Pinpoint the cell where the given text exists, returning its (x, y) midpoint coordinate. 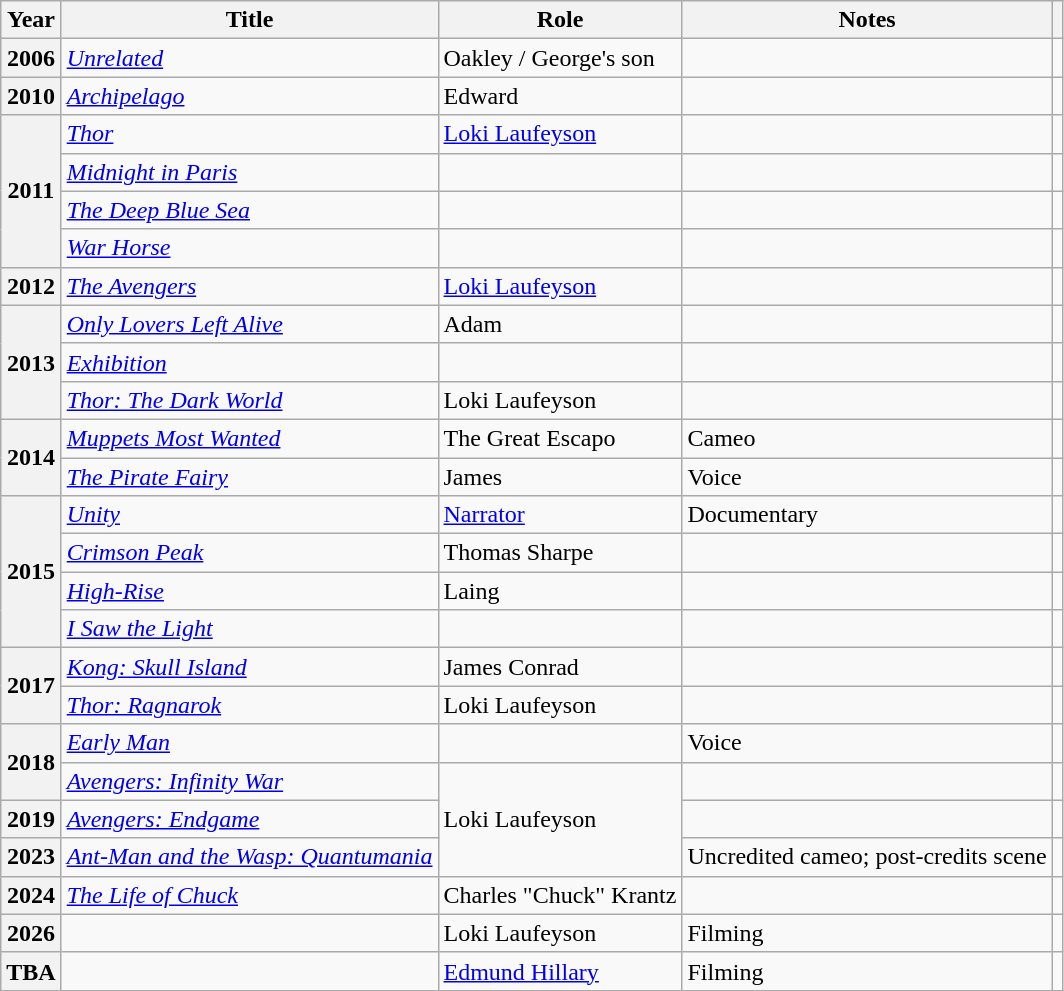
2015 (31, 572)
Documentary (867, 515)
Role (560, 20)
The Avengers (250, 286)
2013 (31, 362)
Notes (867, 20)
Year (31, 20)
Narrator (560, 515)
The Deep Blue Sea (250, 210)
2023 (31, 857)
Laing (560, 591)
2011 (31, 191)
Title (250, 20)
The Great Escapo (560, 438)
Edward (560, 96)
2010 (31, 96)
Crimson Peak (250, 553)
Thomas Sharpe (560, 553)
Midnight in Paris (250, 172)
Exhibition (250, 362)
War Horse (250, 248)
Archipelago (250, 96)
Edmund Hillary (560, 971)
Muppets Most Wanted (250, 438)
The Life of Chuck (250, 895)
2014 (31, 457)
2012 (31, 286)
Ant-Man and the Wasp: Quantumania (250, 857)
Adam (560, 324)
Unity (250, 515)
2019 (31, 819)
James Conrad (560, 667)
James (560, 477)
Uncredited cameo; post-credits scene (867, 857)
Avengers: Endgame (250, 819)
Thor (250, 134)
Unrelated (250, 58)
2026 (31, 933)
Only Lovers Left Alive (250, 324)
Early Man (250, 743)
2024 (31, 895)
2006 (31, 58)
Thor: Ragnarok (250, 705)
The Pirate Fairy (250, 477)
Thor: The Dark World (250, 400)
Cameo (867, 438)
I Saw the Light (250, 629)
High-Rise (250, 591)
Oakley / George's son (560, 58)
2017 (31, 686)
Kong: Skull Island (250, 667)
2018 (31, 762)
TBA (31, 971)
Avengers: Infinity War (250, 781)
Charles "Chuck" Krantz (560, 895)
